Identify which cell holds the provided text, then report its (x, y) central coordinate. 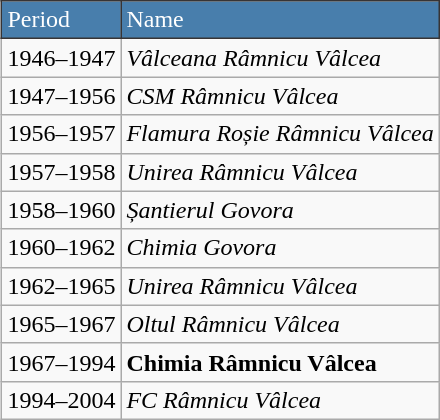
Name (280, 20)
Flamura Roșie Râmnicu Vâlcea (280, 134)
Chimia Govora (280, 248)
1994–2004 (62, 400)
1960–1962 (62, 248)
1947–1956 (62, 96)
Oltul Râmnicu Vâlcea (280, 324)
Chimia Râmnicu Vâlcea (280, 362)
Șantierul Govora (280, 210)
FC Râmnicu Vâlcea (280, 400)
1958–1960 (62, 210)
Period (62, 20)
1957–1958 (62, 172)
1965–1967 (62, 324)
1946–1947 (62, 58)
1962–1965 (62, 286)
1956–1957 (62, 134)
CSM Râmnicu Vâlcea (280, 96)
Vâlceana Râmnicu Vâlcea (280, 58)
1967–1994 (62, 362)
